Search for the cell housing the specified text and yield its [X, Y] center coordinate. 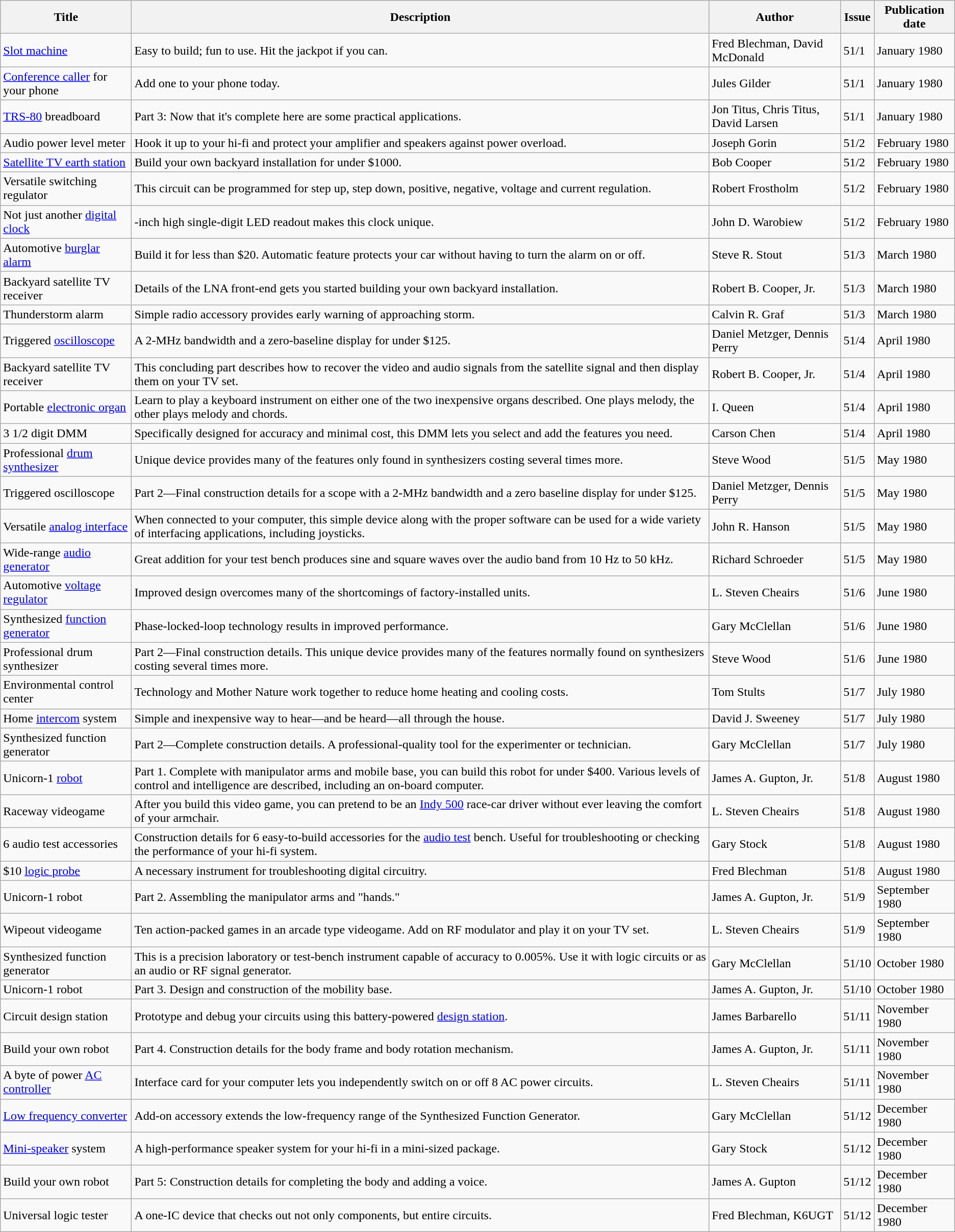
Home intercom system [66, 718]
A byte of power AC controller [66, 1083]
Low frequency converter [66, 1115]
Versatile switching regulator [66, 189]
TRS-80 breadboard [66, 116]
Add-on accessory extends the low-frequency range of the Synthesized Function Generator. [420, 1115]
Not just another digital clock [66, 221]
Part 2—Complete construction details. A professional-quality tool for the experimenter or technician. [420, 745]
David J. Sweeney [775, 718]
Automotive burglar alarm [66, 255]
Wipeout videogame [66, 931]
Phase-locked-loop technology results in improved performance. [420, 625]
A high-performance speaker system for your hi-fi in a mini-sized package. [420, 1149]
Details of the LNA front-end gets you started building your own backyard installation. [420, 288]
Steve R. Stout [775, 255]
Fred Blechman, David McDonald [775, 50]
Portable electronic organ [66, 407]
Author [775, 17]
Satellite TV earth station [66, 162]
Thunderstorm alarm [66, 314]
Easy to build; fun to use. Hit the jackpot if you can. [420, 50]
Ten action-packed games in an arcade type videogame. Add on RF modulator and play it on your TV set. [420, 931]
Calvin R. Graf [775, 314]
Bob Cooper [775, 162]
Tom Stults [775, 692]
Jules Gilder [775, 84]
A necessary instrument for troubleshooting digital circuitry. [420, 871]
James Barbarello [775, 1016]
Description [420, 17]
Specifically designed for accuracy and minimal cost, this DMM lets you select and add the features you need. [420, 434]
Circuit design station [66, 1016]
Publication date [914, 17]
Raceway videogame [66, 811]
Great addition for your test bench produces sine and square waves over the audio band from 10 Hz to 50 kHz. [420, 559]
Wide-range audio generator [66, 559]
Issue [858, 17]
Mini-speaker system [66, 1149]
Add one to your phone today. [420, 84]
6 audio test accessories [66, 844]
Richard Schroeder [775, 559]
After you build this video game, you can pretend to be an Indy 500 race-car driver without ever leaving the comfort of your armchair. [420, 811]
A one-IC device that checks out not only components, but entire circuits. [420, 1215]
Automotive voltage regulator [66, 593]
This circuit can be programmed for step up, step down, positive, negative, voltage and current regulation. [420, 189]
Carson Chen [775, 434]
Simple radio accessory provides early warning of approaching storm. [420, 314]
Hook it up to your hi-fi and protect your amplifier and speakers against power overload. [420, 143]
Technology and Mother Nature work together to reduce home heating and cooling costs. [420, 692]
Versatile analog interface [66, 526]
I. Queen [775, 407]
John R. Hanson [775, 526]
Part 4. Construction details for the body frame and body rotation mechanism. [420, 1049]
Slot machine [66, 50]
Fred Blechman, K6UGT [775, 1215]
Learn to play a keyboard instrument on either one of the two inexpensive organs described. One plays melody, the other plays melody and chords. [420, 407]
Universal logic tester [66, 1215]
Jon Titus, Chris Titus, David Larsen [775, 116]
This concluding part describes how to recover the video and audio signals from the satellite signal and then display them on your TV set. [420, 373]
Part 3: Now that it's complete here are some practical applications. [420, 116]
Part 5: Construction details for completing the body and adding a voice. [420, 1181]
Part 2—Final construction details. This unique device provides many of the features normally found on synthesizers costing several times more. [420, 659]
Simple and inexpensive way to hear—and be heard—all through the house. [420, 718]
Fred Blechman [775, 871]
Audio power level meter [66, 143]
-inch high single-digit LED readout makes this clock unique. [420, 221]
$10 logic probe [66, 871]
A 2-MHz bandwidth and a zero-baseline display for under $125. [420, 341]
Build your own backyard installation for under $1000. [420, 162]
Interface card for your computer lets you independently switch on or off 8 AC power circuits. [420, 1083]
Title [66, 17]
3 1/2 digit DMM [66, 434]
John D. Warobiew [775, 221]
Conference caller for your phone [66, 84]
Improved design overcomes many of the shortcomings of factory-installed units. [420, 593]
Build it for less than $20. Automatic feature protects your car without having to turn the alarm on or off. [420, 255]
Environmental control center [66, 692]
Part 2—Final construction details for a scope with a 2-MHz bandwidth and a zero baseline display for under $125. [420, 493]
Robert Frostholm [775, 189]
Part 3. Design and construction of the mobility base. [420, 990]
Unique device provides many of the features only found in synthesizers costing several times more. [420, 460]
Prototype and debug your circuits using this battery-powered design station. [420, 1016]
Joseph Gorin [775, 143]
Part 2. Assembling the manipulator arms and "hands." [420, 897]
James A. Gupton [775, 1181]
